Search for the cell housing the specified text and yield its (X, Y) center coordinate. 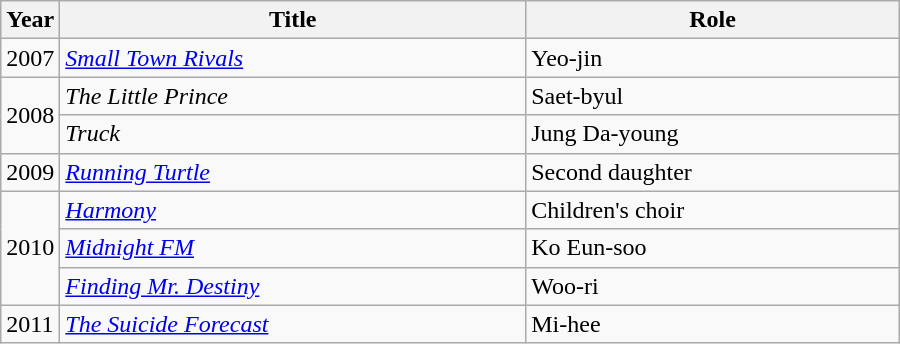
Yeo-jin (713, 58)
Children's choir (713, 210)
2008 (30, 115)
2011 (30, 324)
The Little Prince (293, 96)
Truck (293, 134)
2009 (30, 172)
Jung Da-young (713, 134)
Title (293, 20)
Finding Mr. Destiny (293, 286)
Harmony (293, 210)
Saet-byul (713, 96)
Role (713, 20)
Woo-ri (713, 286)
The Suicide Forecast (293, 324)
Midnight FM (293, 248)
2010 (30, 248)
2007 (30, 58)
Small Town Rivals (293, 58)
Running Turtle (293, 172)
Year (30, 20)
Ko Eun-soo (713, 248)
Mi-hee (713, 324)
Second daughter (713, 172)
